Output the [x, y] coordinate of the center of the cell containing the given text.  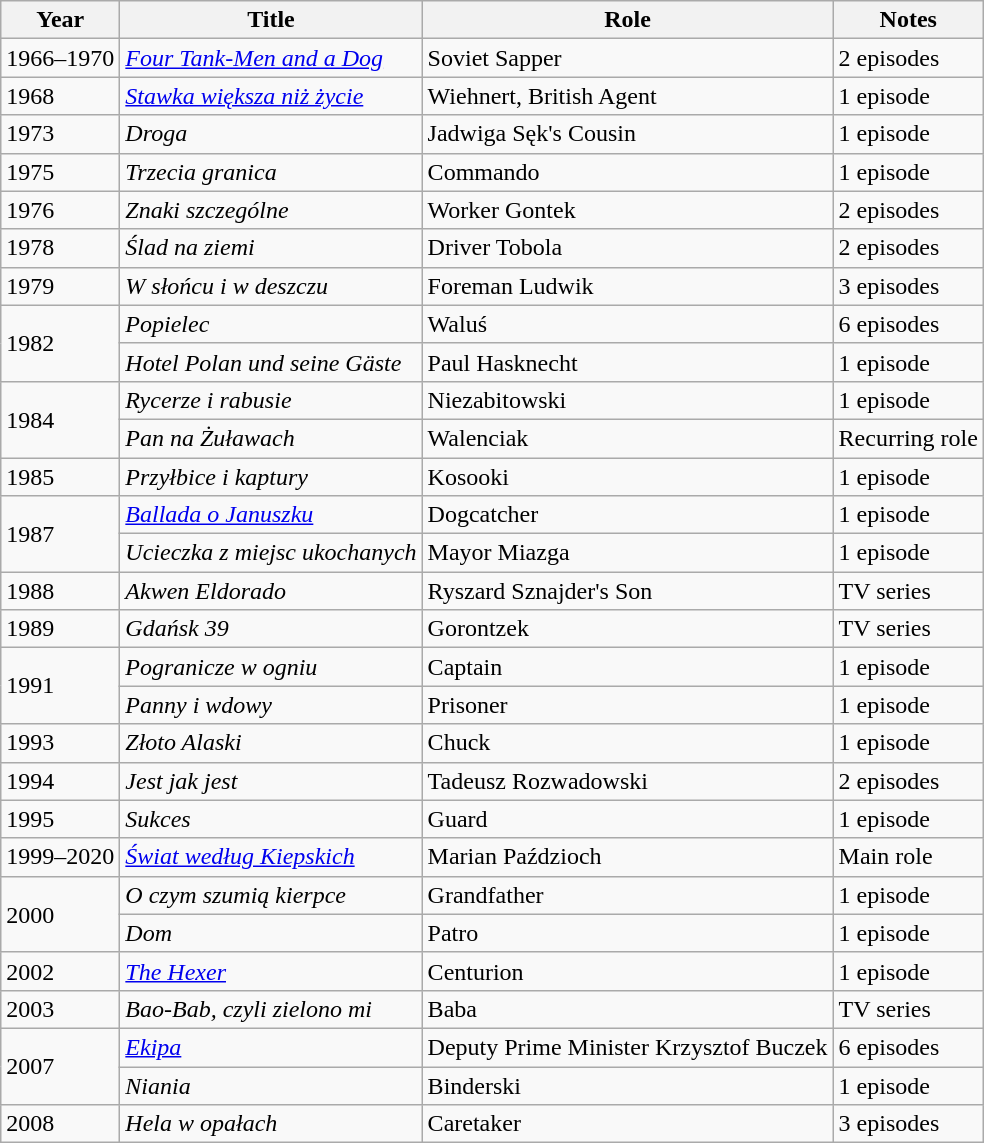
Przyłbice i kaptury [271, 477]
Złoto Alaski [271, 743]
Dogcatcher [628, 515]
Droga [271, 134]
Waluś [628, 324]
Niezabitowski [628, 400]
Caretaker [628, 1124]
1978 [60, 248]
Foreman Ludwik [628, 286]
Chuck [628, 743]
1988 [60, 591]
Patro [628, 933]
Pogranicze w ogniu [271, 667]
1975 [60, 172]
1982 [60, 343]
Role [628, 20]
Dom [271, 933]
Captain [628, 667]
2003 [60, 1009]
Bao-Bab, czyli zielono mi [271, 1009]
1979 [60, 286]
2008 [60, 1124]
Prisoner [628, 705]
Hotel Polan und seine Gäste [271, 362]
1989 [60, 629]
1991 [60, 686]
Soviet Sapper [628, 58]
O czym szumią kierpce [271, 895]
Worker Gontek [628, 210]
Ekipa [271, 1047]
Year [60, 20]
The Hexer [271, 971]
Guard [628, 819]
Jadwiga Sęk's Cousin [628, 134]
Tadeusz Rozwadowski [628, 781]
1973 [60, 134]
Marian Paździoch [628, 857]
Ballada o Januszku [271, 515]
1994 [60, 781]
1999–2020 [60, 857]
Title [271, 20]
1995 [60, 819]
1976 [60, 210]
Baba [628, 1009]
Centurion [628, 971]
Niania [271, 1085]
W słońcu i w deszczu [271, 286]
Kosooki [628, 477]
Panny i wdowy [271, 705]
Rycerze i rabusie [271, 400]
Ślad na ziemi [271, 248]
Deputy Prime Minister Krzysztof Buczek [628, 1047]
Ryszard Sznajder's Son [628, 591]
Gorontzek [628, 629]
2002 [60, 971]
2007 [60, 1066]
Commando [628, 172]
Notes [908, 20]
Four Tank-Men and a Dog [271, 58]
Stawka większa niż życie [271, 96]
Wiehnert, British Agent [628, 96]
Ucieczka z miejsc ukochanych [271, 553]
Walenciak [628, 438]
Świat według Kiepskich [271, 857]
1987 [60, 534]
Mayor Miazga [628, 553]
1968 [60, 96]
2000 [60, 914]
Akwen Eldorado [271, 591]
1984 [60, 419]
Paul Hasknecht [628, 362]
Recurring role [908, 438]
1993 [60, 743]
Binderski [628, 1085]
1985 [60, 477]
Trzecia granica [271, 172]
1966–1970 [60, 58]
Jest jak jest [271, 781]
Hela w opałach [271, 1124]
Znaki szczególne [271, 210]
Pan na Żuławach [271, 438]
Main role [908, 857]
Sukces [271, 819]
Gdańsk 39 [271, 629]
Driver Tobola [628, 248]
Popielec [271, 324]
Grandfather [628, 895]
